Extract the [X, Y] coordinate from the center of the cell holding the provided text.  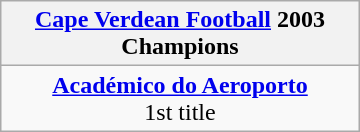
Académico do Aeroporto1st title [180, 98]
Cape Verdean Football 2003Champions [180, 34]
